Return the [X, Y] coordinate for the center point of the cell that contains the specified text.  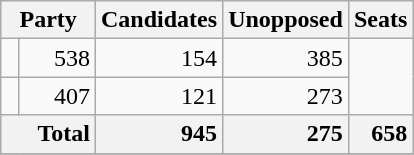
Seats [380, 20]
Total [48, 134]
121 [160, 96]
154 [160, 58]
407 [58, 96]
538 [58, 58]
Unopposed [286, 20]
Party [48, 20]
275 [286, 134]
945 [160, 134]
385 [286, 58]
273 [286, 96]
Candidates [160, 20]
658 [380, 134]
